Return (X, Y) of the center of cell containing provided text 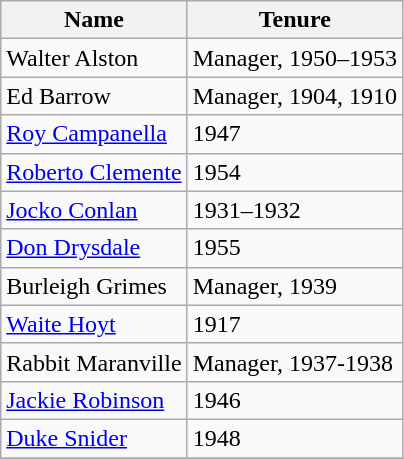
Don Drysdale (94, 248)
Rabbit Maranville (94, 362)
Duke Snider (94, 438)
Burleigh Grimes (94, 286)
Waite Hoyt (94, 324)
Manager, 1904, 1910 (294, 96)
1946 (294, 400)
1947 (294, 134)
Name (94, 20)
1955 (294, 248)
Tenure (294, 20)
Manager, 1950–1953 (294, 58)
Walter Alston (94, 58)
Jackie Robinson (94, 400)
1917 (294, 324)
1931–1932 (294, 210)
1948 (294, 438)
Ed Barrow (94, 96)
Roberto Clemente (94, 172)
Jocko Conlan (94, 210)
Manager, 1939 (294, 286)
1954 (294, 172)
Roy Campanella (94, 134)
Manager, 1937-1938 (294, 362)
